Search for the cell housing the specified text and yield its [X, Y] center coordinate. 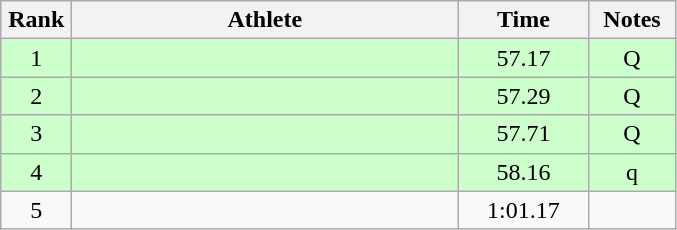
1 [36, 58]
3 [36, 134]
5 [36, 210]
1:01.17 [524, 210]
58.16 [524, 172]
57.17 [524, 58]
Athlete [265, 20]
q [632, 172]
4 [36, 172]
Notes [632, 20]
Time [524, 20]
2 [36, 96]
57.29 [524, 96]
Rank [36, 20]
57.71 [524, 134]
